Identify which cell holds the provided text, then report its (X, Y) central coordinate. 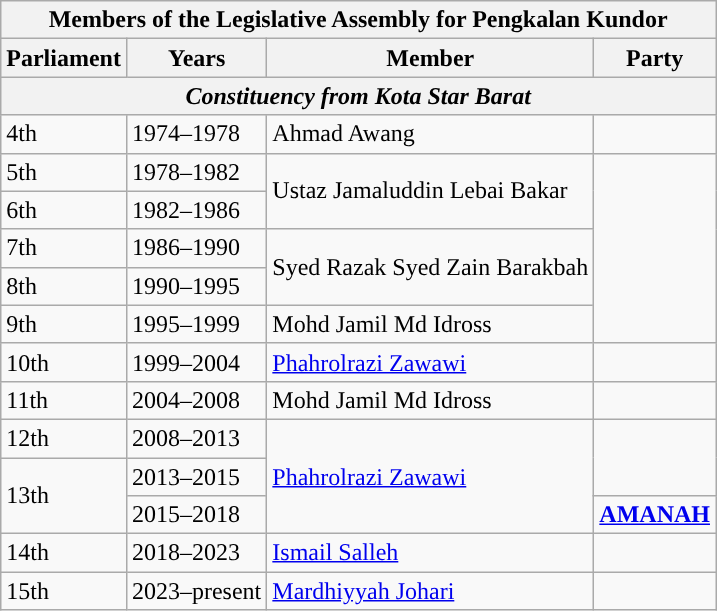
1999–2004 (196, 362)
Ahmad Awang (430, 134)
7th (64, 248)
11th (64, 400)
1995–1999 (196, 324)
Mardhiyyah Johari (430, 591)
2004–2008 (196, 400)
Syed Razak Syed Zain Barakbah (430, 267)
10th (64, 362)
Party (655, 58)
2023–present (196, 591)
2008–2013 (196, 438)
5th (64, 172)
1990–1995 (196, 286)
15th (64, 591)
2015–2018 (196, 515)
Constituency from Kota Star Barat (358, 96)
Years (196, 58)
2013–2015 (196, 477)
13th (64, 496)
6th (64, 210)
1986–1990 (196, 248)
AMANAH (655, 515)
1974–1978 (196, 134)
Ustaz Jamaluddin Lebai Bakar (430, 191)
8th (64, 286)
14th (64, 553)
Members of the Legislative Assembly for Pengkalan Kundor (358, 20)
1978–1982 (196, 172)
4th (64, 134)
9th (64, 324)
Parliament (64, 58)
Member (430, 58)
2018–2023 (196, 553)
12th (64, 438)
Ismail Salleh (430, 553)
1982–1986 (196, 210)
